Search for the cell housing the specified text and yield its [X, Y] center coordinate. 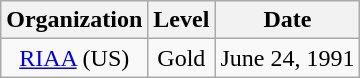
RIAA (US) [74, 58]
Date [288, 20]
Level [182, 20]
Gold [182, 58]
June 24, 1991 [288, 58]
Organization [74, 20]
